Capture the cell that displays the provided text and extract its (x, y) central coordinate. 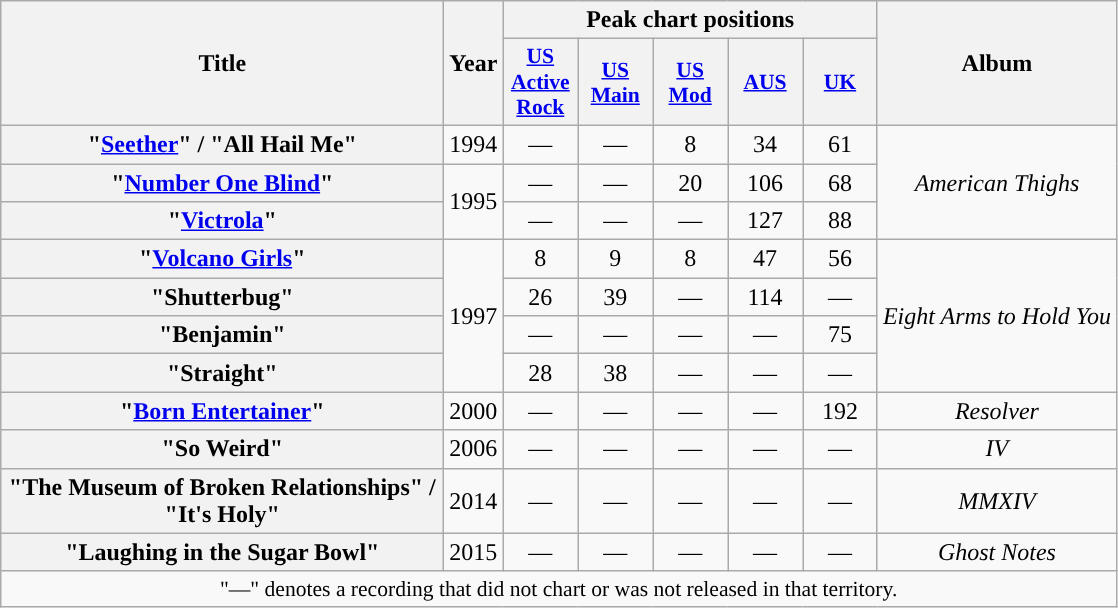
IV (996, 449)
MMXIV (996, 500)
UK (840, 82)
75 (840, 335)
26 (540, 297)
US Active Rock (540, 82)
Peak chart positions (690, 20)
68 (840, 183)
"Number One Blind" (222, 183)
2015 (474, 552)
2014 (474, 500)
39 (616, 297)
"Volcano Girls" (222, 259)
Album (996, 64)
192 (840, 411)
106 (766, 183)
"Benjamin" (222, 335)
114 (766, 297)
Ghost Notes (996, 552)
56 (840, 259)
127 (766, 221)
38 (616, 373)
20 (690, 183)
34 (766, 144)
1994 (474, 144)
28 (540, 373)
"Born Entertainer" (222, 411)
47 (766, 259)
American Thighs (996, 182)
"Victrola" (222, 221)
2006 (474, 449)
Eight Arms to Hold You (996, 316)
9 (616, 259)
1995 (474, 202)
88 (840, 221)
"The Museum of Broken Relationships" / "It's Holy" (222, 500)
"Seether" / "All Hail Me" (222, 144)
2000 (474, 411)
61 (840, 144)
"Straight" (222, 373)
US Main (616, 82)
"Shutterbug" (222, 297)
"So Weird" (222, 449)
AUS (766, 82)
Title (222, 64)
"Laughing in the Sugar Bowl" (222, 552)
Year (474, 64)
Resolver (996, 411)
US Mod (690, 82)
"—" denotes a recording that did not chart or was not released in that territory. (559, 589)
1997 (474, 316)
